Extract the (X, Y) coordinate from the center of the cell holding the provided text.  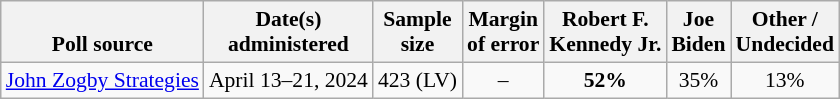
– (503, 80)
Other /Undecided (784, 32)
Samplesize (418, 32)
423 (LV) (418, 80)
April 13–21, 2024 (288, 80)
Poll source (102, 32)
13% (784, 80)
Robert F.Kennedy Jr. (605, 32)
35% (698, 80)
JoeBiden (698, 32)
Marginof error (503, 32)
John Zogby Strategies (102, 80)
Date(s)administered (288, 32)
52% (605, 80)
